Determine the [x, y] coordinate at the center of the cell enclosing the given text.  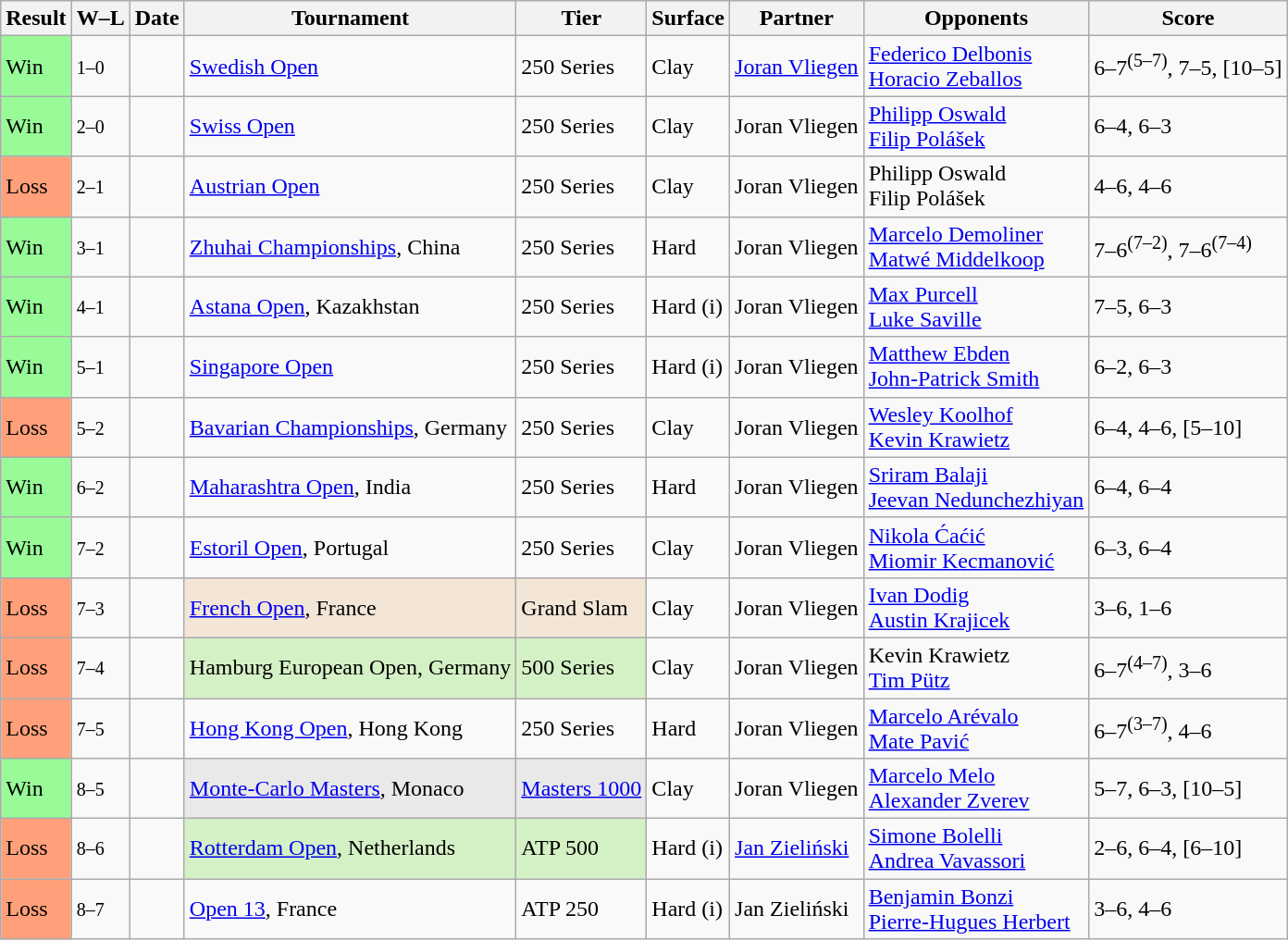
Swedish Open [350, 67]
Hong Kong Open, Hong Kong [350, 727]
Wesley Koolhof Kevin Krawietz [976, 427]
Maharashtra Open, India [350, 487]
Ivan Dodig Austin Krajicek [976, 607]
Marcelo Melo Alexander Zverev [976, 788]
2–0 [100, 126]
6–7(3–7), 4–6 [1188, 727]
5–7, 6–3, [10–5] [1188, 788]
2–1 [100, 187]
Benjamin Bonzi Pierre-Hugues Herbert [976, 909]
500 Series [581, 668]
7–5, 6–3 [1188, 307]
6–3, 6–4 [1188, 548]
Nikola Ćaćić Miomir Kecmanović [976, 548]
Opponents [976, 19]
6–7(4–7), 3–6 [1188, 668]
7–2 [100, 548]
Tier [581, 19]
Federico Delbonis Horacio Zeballos [976, 67]
Zhuhai Championships, China [350, 246]
French Open, France [350, 607]
Sriram Balaji Jeevan Nedunchezhiyan [976, 487]
Score [1188, 19]
Austrian Open [350, 187]
Kevin Krawietz Tim Pütz [976, 668]
Partner [798, 19]
7–3 [100, 607]
Tournament [350, 19]
7–4 [100, 668]
8–7 [100, 909]
Astana Open, Kazakhstan [350, 307]
5–1 [100, 366]
Grand Slam [581, 607]
2–6, 6–4, [6–10] [1188, 849]
6–2, 6–3 [1188, 366]
Estoril Open, Portugal [350, 548]
8–5 [100, 788]
3–6, 4–6 [1188, 909]
4–1 [100, 307]
Matthew Ebden John-Patrick Smith [976, 366]
6–4, 6–4 [1188, 487]
Date [157, 19]
ATP 500 [581, 849]
Max Purcell Luke Saville [976, 307]
8–6 [100, 849]
7–5 [100, 727]
5–2 [100, 427]
Result [36, 19]
Hamburg European Open, Germany [350, 668]
6–4, 6–3 [1188, 126]
Singapore Open [350, 366]
Monte-Carlo Masters, Monaco [350, 788]
Surface [688, 19]
6–4, 4–6, [5–10] [1188, 427]
Bavarian Championships, Germany [350, 427]
Swiss Open [350, 126]
W–L [100, 19]
6–2 [100, 487]
Marcelo Arévalo Mate Pavić [976, 727]
4–6, 4–6 [1188, 187]
3–1 [100, 246]
6–7(5–7), 7–5, [10–5] [1188, 67]
Simone Bolelli Andrea Vavassori [976, 849]
ATP 250 [581, 909]
Open 13, France [350, 909]
7–6(7–2), 7–6(7–4) [1188, 246]
1–0 [100, 67]
Marcelo Demoliner Matwé Middelkoop [976, 246]
3–6, 1–6 [1188, 607]
Rotterdam Open, Netherlands [350, 849]
Masters 1000 [581, 788]
